Determine the [x, y] coordinate at the center of the cell enclosing the given text.  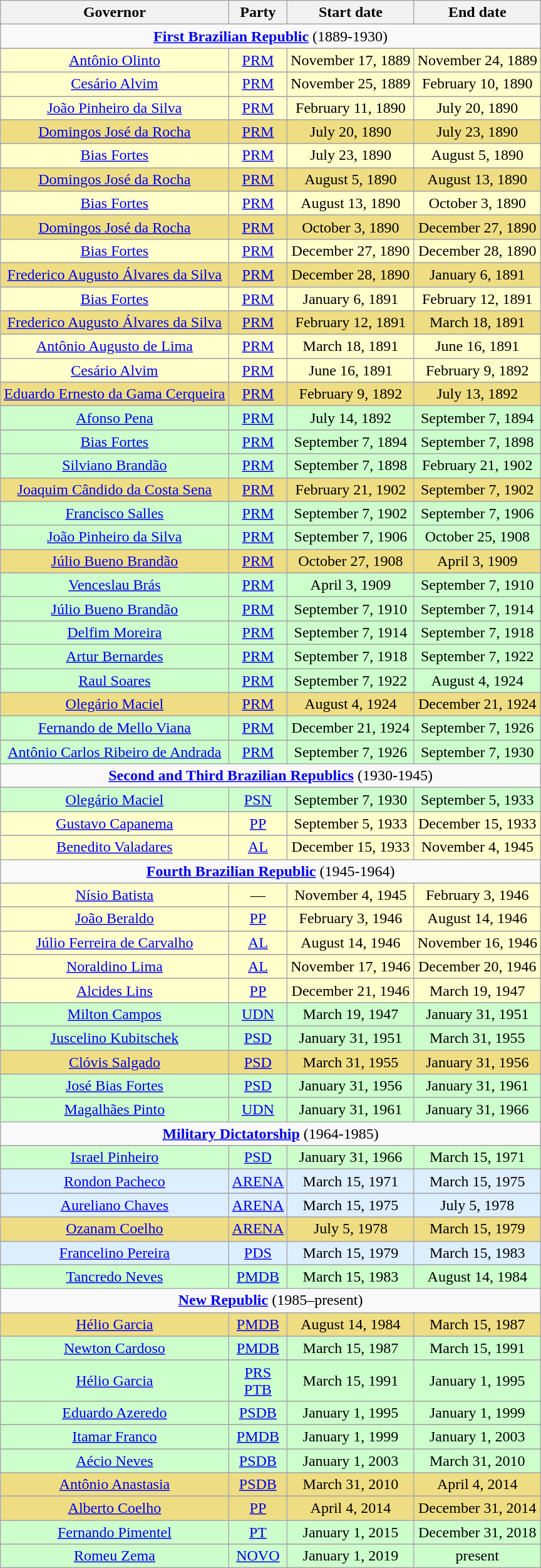
Júlio Ferreira de Carvalho [115, 943]
January 1, 2019 [351, 1556]
December 21, 1946 [351, 990]
December 31, 2018 [477, 1532]
Antônio Carlos Ribeiro de Andrada [115, 752]
Aécio Neves [115, 1461]
Fernando Pimentel [115, 1532]
Raul Soares [115, 680]
July 14, 1892 [351, 418]
Romeu Zema [115, 1556]
Benedito Valadares [115, 847]
Noraldino Lima [115, 966]
Milton Campos [115, 1014]
First Brazilian Republic (1889-1930) [270, 36]
Governor [115, 13]
PDS [258, 1253]
Start date [351, 13]
Eduardo Ernesto da Gama Cerqueira [115, 394]
Aureliano Chaves [115, 1205]
Rondon Pacheco [115, 1181]
February 10, 1890 [477, 84]
October 25, 1908 [477, 537]
Second and Third Brazilian Republics (1930-1945) [270, 776]
Newton Cardoso [115, 1348]
October 27, 1908 [351, 561]
Joaquim Cândido da Costa Sena [115, 489]
Fernando de Mello Viana [115, 728]
Alberto Coelho [115, 1508]
Israel Pinheiro [115, 1158]
Antônio Augusto de Lima [115, 347]
Eduardo Azeredo [115, 1413]
Itamar Franco [115, 1436]
PRSPTB [258, 1380]
Delfim Moreira [115, 632]
December 20, 1946 [477, 966]
Party [258, 13]
Artur Bernardes [115, 656]
February 11, 1890 [351, 108]
November 24, 1889 [477, 60]
November 17, 1889 [351, 60]
Alcides Lins [115, 990]
November 17, 1946 [351, 966]
present [477, 1556]
Gustavo Capanema [115, 823]
Military Dictatorship (1964-1985) [270, 1134]
Afonso Pena [115, 418]
November 16, 1946 [477, 943]
Magalhães Pinto [115, 1110]
New Republic (1985–present) [270, 1300]
— [258, 895]
End date [477, 13]
December 31, 2014 [477, 1508]
Ozanam Coelho [115, 1229]
Antônio Anastasia [115, 1485]
Tancredo Neves [115, 1277]
Clóvis Salgado [115, 1062]
July 13, 1892 [477, 394]
Venceslau Brás [115, 585]
Silviano Brandão [115, 466]
January 1, 2015 [351, 1532]
November 25, 1889 [351, 84]
Francisco Salles [115, 513]
José Bias Fortes [115, 1086]
PT [258, 1532]
João Beraldo [115, 919]
Francelino Pereira [115, 1253]
Fourth Brazilian Republic (1945-1964) [270, 871]
Juscelino Kubitschek [115, 1038]
NOVO [258, 1556]
Antônio Olinto [115, 60]
PSN [258, 800]
Nísio Batista [115, 895]
